Find where the given text appears and provide that cell's center as [x, y] coordinate. 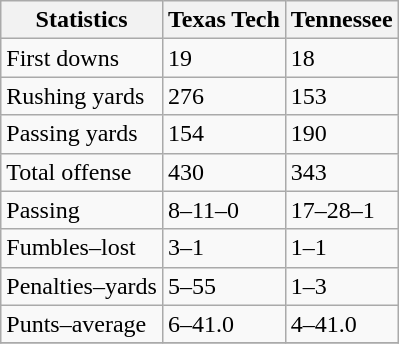
Texas Tech [224, 20]
4–41.0 [342, 324]
Fumbles–lost [82, 248]
8–11–0 [224, 210]
3–1 [224, 248]
Punts–average [82, 324]
Passing [82, 210]
5–55 [224, 286]
Statistics [82, 20]
First downs [82, 58]
343 [342, 172]
Penalties–yards [82, 286]
Total offense [82, 172]
Tennessee [342, 20]
430 [224, 172]
190 [342, 134]
17–28–1 [342, 210]
1–3 [342, 286]
Rushing yards [82, 96]
Passing yards [82, 134]
154 [224, 134]
1–1 [342, 248]
276 [224, 96]
19 [224, 58]
6–41.0 [224, 324]
153 [342, 96]
18 [342, 58]
